Pinpoint the cell where the given text exists, returning its [X, Y] midpoint coordinate. 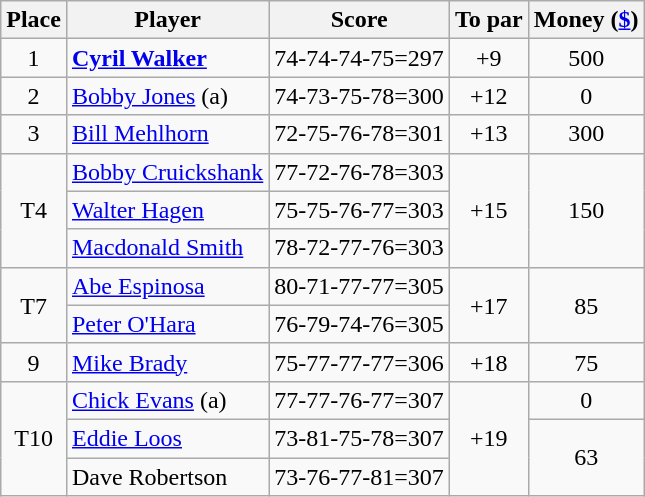
77-72-76-78=303 [360, 172]
Peter O'Hara [167, 324]
Place [34, 20]
T4 [34, 210]
63 [586, 457]
Dave Robertson [167, 477]
Walter Hagen [167, 210]
Bill Mehlhorn [167, 134]
73-76-77-81=307 [360, 477]
72-75-76-78=301 [360, 134]
Chick Evans (a) [167, 400]
80-71-77-77=305 [360, 286]
Player [167, 20]
Bobby Jones (a) [167, 96]
1 [34, 58]
73-81-75-78=307 [360, 438]
Bobby Cruickshank [167, 172]
75-75-76-77=303 [360, 210]
+9 [488, 58]
75-77-77-77=306 [360, 362]
Cyril Walker [167, 58]
Score [360, 20]
Mike Brady [167, 362]
To par [488, 20]
+19 [488, 438]
77-77-76-77=307 [360, 400]
+12 [488, 96]
3 [34, 134]
Macdonald Smith [167, 248]
Money ($) [586, 20]
+13 [488, 134]
150 [586, 210]
T10 [34, 438]
85 [586, 305]
+18 [488, 362]
T7 [34, 305]
+15 [488, 210]
Eddie Loos [167, 438]
Abe Espinosa [167, 286]
9 [34, 362]
+17 [488, 305]
74-73-75-78=300 [360, 96]
78-72-77-76=303 [360, 248]
2 [34, 96]
76-79-74-76=305 [360, 324]
75 [586, 362]
300 [586, 134]
74-74-74-75=297 [360, 58]
500 [586, 58]
